Identify which cell holds the provided text, then report its (x, y) central coordinate. 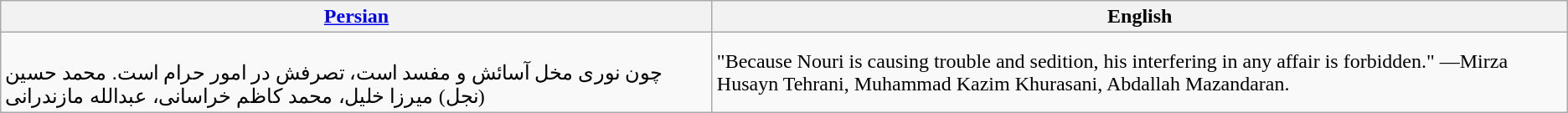
English (1139, 17)
چون نوری مخل آسائش و مفسد است، تصرفش در امور حرام است. محمد حسین (نجل) میرزا خلیل، محمد کاظم خراسانی، عبدالله مازندرانی (357, 72)
Persian (357, 17)
